Capture the cell that displays the provided text and extract its (x, y) central coordinate. 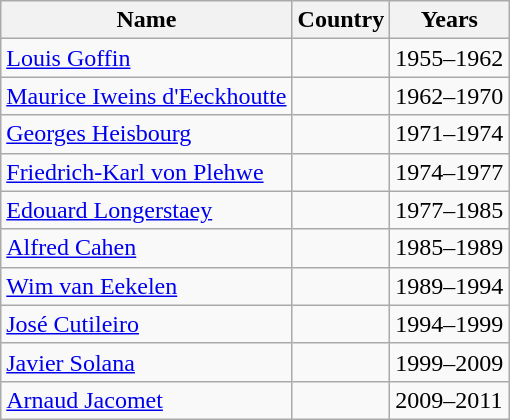
2009–2011 (450, 400)
1955–1962 (450, 58)
Louis Goffin (146, 58)
Edouard Longerstaey (146, 210)
José Cutileiro (146, 324)
Years (450, 20)
Name (146, 20)
Arnaud Jacomet (146, 400)
1974–1977 (450, 172)
Wim van Eekelen (146, 286)
Maurice Iweins d'Eeckhoutte (146, 96)
Friedrich-Karl von Plehwe (146, 172)
1989–1994 (450, 286)
Alfred Cahen (146, 248)
1985–1989 (450, 248)
1971–1974 (450, 134)
Javier Solana (146, 362)
Georges Heisbourg (146, 134)
Country (341, 20)
1977–1985 (450, 210)
1994–1999 (450, 324)
1999–2009 (450, 362)
1962–1970 (450, 96)
